Capture the cell that displays the provided text and extract its (X, Y) central coordinate. 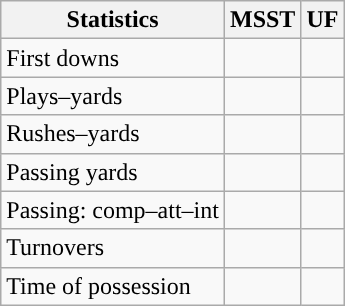
MSST (262, 20)
UF (322, 20)
Time of possession (113, 286)
Statistics (113, 20)
Passing yards (113, 172)
First downs (113, 58)
Turnovers (113, 248)
Rushes–yards (113, 134)
Passing: comp–att–int (113, 210)
Plays–yards (113, 96)
